Provide the [x, y] coordinate of the cell's center where the given text is located.  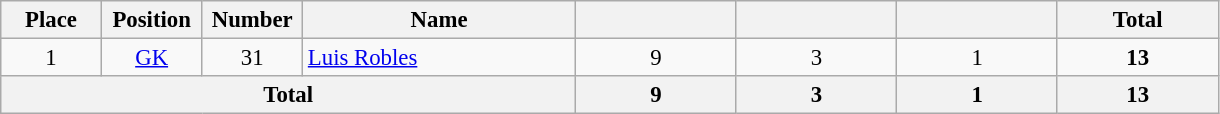
Place [52, 20]
31 [252, 58]
GK [152, 58]
Name [440, 20]
Luis Robles [440, 58]
Position [152, 20]
Number [252, 20]
